Return the (X, Y) coordinate for the center point of the cell that contains the specified text.  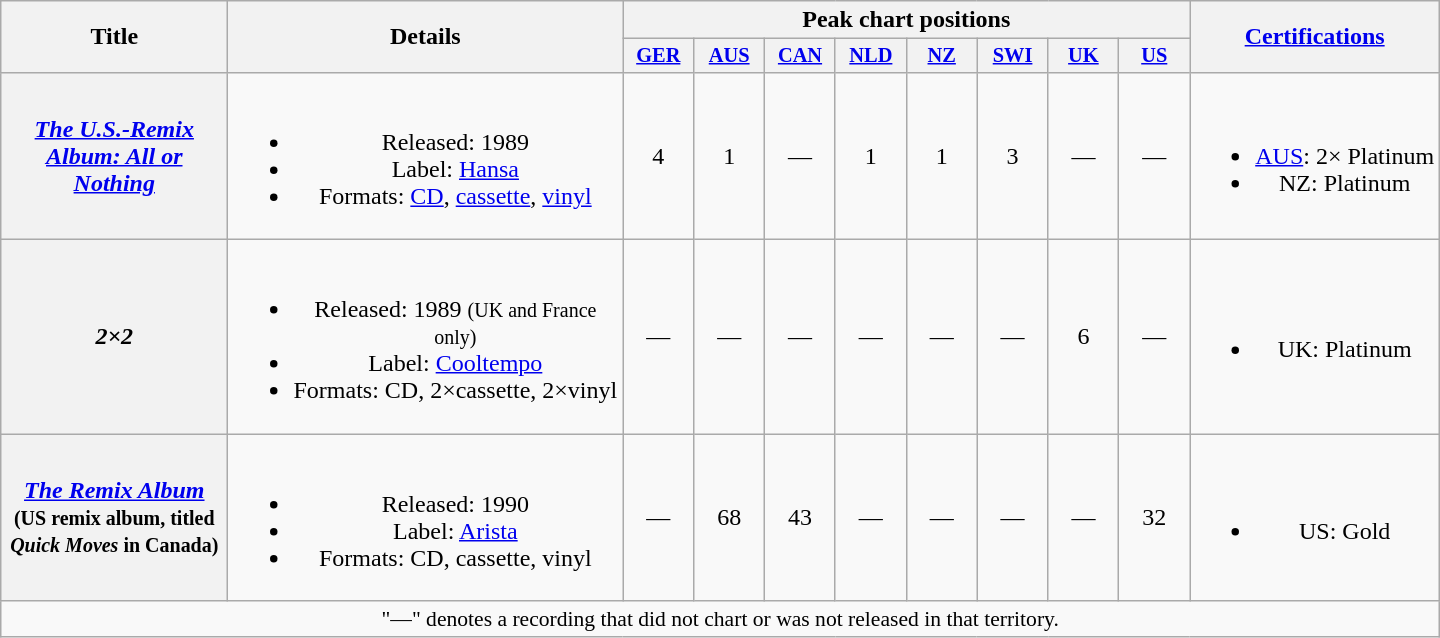
Released: 1989Label: HansaFormats: CD, cassette, vinyl (426, 156)
68 (730, 518)
The Remix Album (US remix album, titled Quick Moves in Canada) (114, 518)
Title (114, 37)
UK: Platinum (1315, 337)
NZ (942, 56)
GER (658, 56)
AUS (730, 56)
AUS: 2× PlatinumNZ: Platinum (1315, 156)
Released: 1990Label: AristaFormats: CD, cassette, vinyl (426, 518)
"—" denotes a recording that did not chart or was not released in that territory. (720, 619)
4 (658, 156)
6 (1084, 337)
43 (800, 518)
UK (1084, 56)
3 (1012, 156)
Certifications (1315, 37)
SWI (1012, 56)
Details (426, 37)
Released: 1989 (UK and France only)Label: CooltempoFormats: CD, 2×cassette, 2×vinyl (426, 337)
US (1154, 56)
The U.S.-Remix Album: All or Nothing (114, 156)
32 (1154, 518)
US: Gold (1315, 518)
NLD (870, 56)
2×2 (114, 337)
CAN (800, 56)
Peak chart positions (906, 20)
